Scan for the cell matching the given text and deliver its (X, Y) coordinate at center. 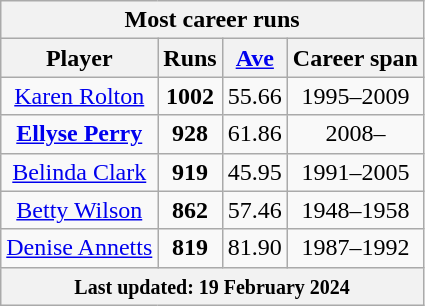
57.46 (254, 210)
1995–2009 (355, 96)
2008– (355, 134)
Belinda Clark (80, 172)
1991–2005 (355, 172)
Career span (355, 58)
1002 (190, 96)
Betty Wilson (80, 210)
Karen Rolton (80, 96)
1987–1992 (355, 248)
862 (190, 210)
Ave (254, 58)
Last updated: 19 February 2024 (212, 286)
1948–1958 (355, 210)
Most career runs (212, 20)
55.66 (254, 96)
45.95 (254, 172)
Ellyse Perry (80, 134)
Player (80, 58)
Runs (190, 58)
819 (190, 248)
919 (190, 172)
Denise Annetts (80, 248)
61.86 (254, 134)
928 (190, 134)
81.90 (254, 248)
